Pinpoint the cell where the given text exists, returning its (X, Y) midpoint coordinate. 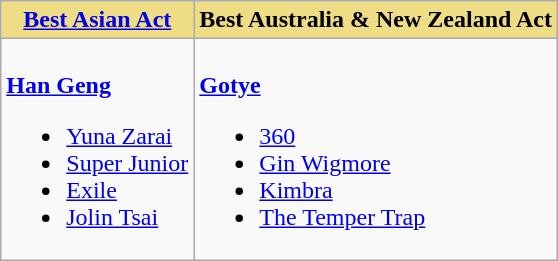
Best Australia & New Zealand Act (376, 20)
Best Asian Act (98, 20)
Gotye360Gin WigmoreKimbraThe Temper Trap (376, 150)
Han GengYuna ZaraiSuper JuniorExileJolin Tsai (98, 150)
